Determine the [x, y] coordinate at the center of the cell enclosing the given text.  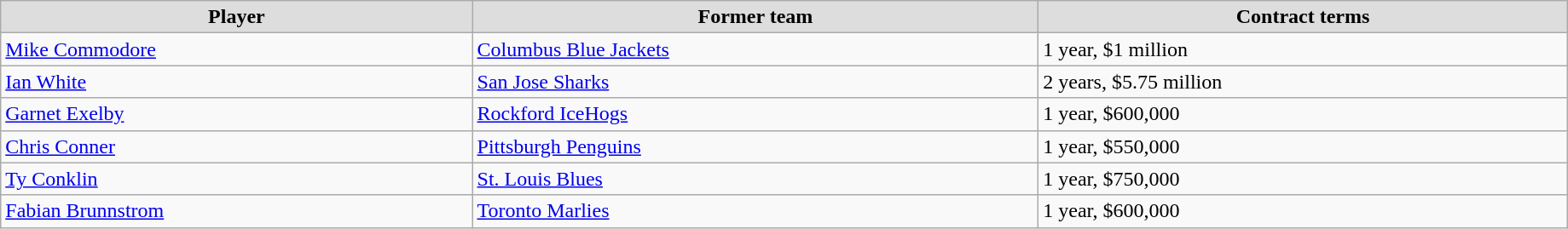
Contract terms [1303, 17]
Garnet Exelby [237, 114]
San Jose Sharks [755, 82]
Ian White [237, 82]
Pittsburgh Penguins [755, 146]
Columbus Blue Jackets [755, 49]
1 year, $1 million [1303, 49]
2 years, $5.75 million [1303, 82]
Fabian Brunnstrom [237, 211]
Former team [755, 17]
St. Louis Blues [755, 179]
1 year, $550,000 [1303, 146]
Mike Commodore [237, 49]
Rockford IceHogs [755, 114]
1 year, $750,000 [1303, 179]
Player [237, 17]
Toronto Marlies [755, 211]
Chris Conner [237, 146]
Ty Conklin [237, 179]
